From the cell containing the given text, extract its center point as (X, Y) coordinate. 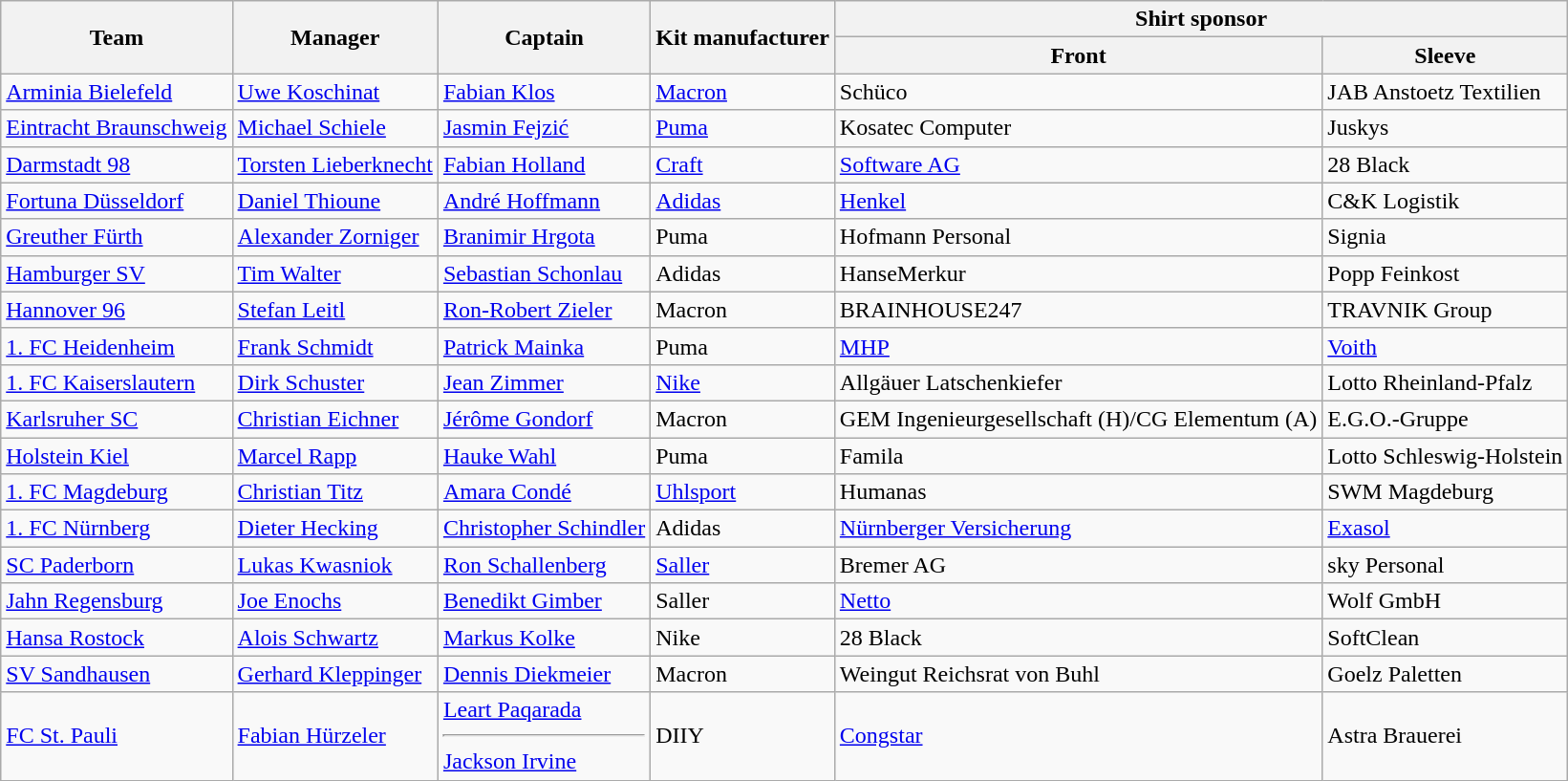
SC Paderborn (117, 565)
Hauke Wahl (544, 456)
Netto (1078, 601)
JAB Anstoetz Textilien (1445, 92)
Markus Kolke (544, 638)
Fabian Hürzeler (334, 736)
Front (1078, 55)
Lotto Rheinland-Pfalz (1445, 382)
Bremer AG (1078, 565)
Congstar (1078, 736)
Hannover 96 (117, 310)
Famila (1078, 456)
Jean Zimmer (544, 382)
FC St. Pauli (117, 736)
Greuther Fürth (117, 237)
Branimir Hrgota (544, 237)
Jahn Regensburg (117, 601)
Jérôme Gondorf (544, 419)
C&K Logistik (1445, 201)
Uwe Koschinat (334, 92)
Stefan Leitl (334, 310)
sky Personal (1445, 565)
Alois Schwartz (334, 638)
Fabian Holland (544, 164)
Captain (544, 37)
Ron-Robert Zieler (544, 310)
Henkel (1078, 201)
Holstein Kiel (117, 456)
Dennis Diekmeier (544, 674)
Shirt sponsor (1201, 19)
Darmstadt 98 (117, 164)
Uhlsport (743, 492)
Michael Schiele (334, 128)
Lotto Schleswig-Holstein (1445, 456)
Lukas Kwasniok (334, 565)
Joe Enochs (334, 601)
Karlsruher SC (117, 419)
SoftClean (1445, 638)
Manager (334, 37)
Team (117, 37)
Hamburger SV (117, 273)
Christopher Schindler (544, 529)
E.G.O.-Gruppe (1445, 419)
Fabian Klos (544, 92)
Arminia Bielefeld (117, 92)
DIIY (743, 736)
Nürnberger Versicherung (1078, 529)
Marcel Rapp (334, 456)
Christian Titz (334, 492)
Benedikt Gimber (544, 601)
Eintracht Braunschweig (117, 128)
Hofmann Personal (1078, 237)
Gerhard Kleppinger (334, 674)
Dirk Schuster (334, 382)
Craft (743, 164)
1. FC Nürnberg (117, 529)
Leart Paqarada Jackson Irvine (544, 736)
Dieter Hecking (334, 529)
Alexander Zorniger (334, 237)
GEM Ingenieurgesellschaft (H)/CG Elementum (A) (1078, 419)
Signia (1445, 237)
Patrick Mainka (544, 346)
Kosatec Computer (1078, 128)
Software AG (1078, 164)
HanseMerkur (1078, 273)
BRAINHOUSE247 (1078, 310)
Fortuna Düsseldorf (117, 201)
Kit manufacturer (743, 37)
Frank Schmidt (334, 346)
Wolf GmbH (1445, 601)
Goelz Paletten (1445, 674)
SWM Magdeburg (1445, 492)
Juskys (1445, 128)
1. FC Kaiserslautern (117, 382)
Sebastian Schonlau (544, 273)
MHP (1078, 346)
Christian Eichner (334, 419)
Sleeve (1445, 55)
SV Sandhausen (117, 674)
Daniel Thioune (334, 201)
Humanas (1078, 492)
Torsten Lieberknecht (334, 164)
Amara Condé (544, 492)
1. FC Heidenheim (117, 346)
Exasol (1445, 529)
Hansa Rostock (117, 638)
Ron Schallenberg (544, 565)
Tim Walter (334, 273)
Popp Feinkost (1445, 273)
TRAVNIK Group (1445, 310)
Jasmin Fejzić (544, 128)
Voith (1445, 346)
1. FC Magdeburg (117, 492)
Weingut Reichsrat von Buhl (1078, 674)
Allgäuer Latschenkiefer (1078, 382)
Schüco (1078, 92)
André Hoffmann (544, 201)
Astra Brauerei (1445, 736)
